Output the (X, Y) coordinate of the center of the cell containing the given text.  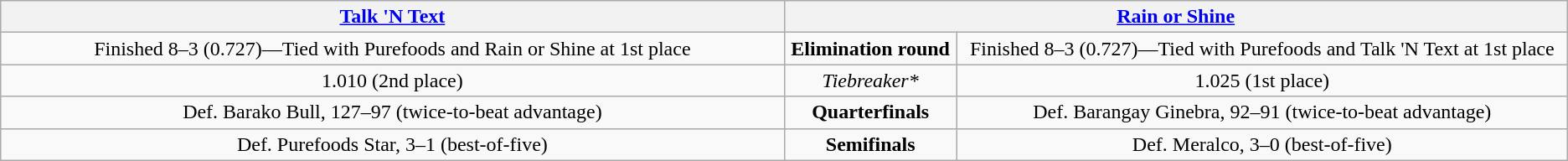
Def. Meralco, 3–0 (best-of-five) (1261, 144)
Tiebreaker* (870, 80)
Quarterfinals (870, 112)
Elimination round (870, 49)
Def. Purefoods Star, 3–1 (best-of-five) (392, 144)
Rain or Shine (1176, 17)
Def. Barako Bull, 127–97 (twice-to-beat advantage) (392, 112)
Def. Barangay Ginebra, 92–91 (twice-to-beat advantage) (1261, 112)
Semifinals (870, 144)
Finished 8–3 (0.727)—Tied with Purefoods and Rain or Shine at 1st place (392, 49)
1.025 (1st place) (1261, 80)
Talk 'N Text (392, 17)
1.010 (2nd place) (392, 80)
Finished 8–3 (0.727)—Tied with Purefoods and Talk 'N Text at 1st place (1261, 49)
